For the text-containing cell, return its midpoint in (X, Y) coordinate format. 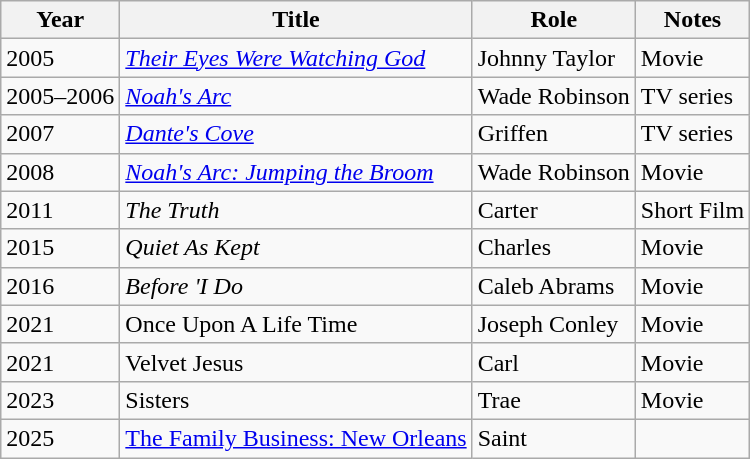
Joseph Conley (554, 324)
Noah's Arc (296, 96)
2005–2006 (60, 96)
2007 (60, 134)
Johnny Taylor (554, 58)
Their Eyes Were Watching God (296, 58)
Carl (554, 362)
Short Film (692, 210)
Dante's Cove (296, 134)
Before 'I Do (296, 286)
Notes (692, 20)
Once Upon A Life Time (296, 324)
2015 (60, 248)
Quiet As Kept (296, 248)
Carter (554, 210)
2008 (60, 172)
2011 (60, 210)
2016 (60, 286)
Griffen (554, 134)
2023 (60, 400)
2025 (60, 438)
Caleb Abrams (554, 286)
2005 (60, 58)
Trae (554, 400)
Velvet Jesus (296, 362)
Noah's Arc: Jumping the Broom (296, 172)
Sisters (296, 400)
Role (554, 20)
The Truth (296, 210)
Charles (554, 248)
Saint (554, 438)
The Family Business: New Orleans (296, 438)
Title (296, 20)
Year (60, 20)
